Pinpoint the cell where the given text exists, returning its [X, Y] midpoint coordinate. 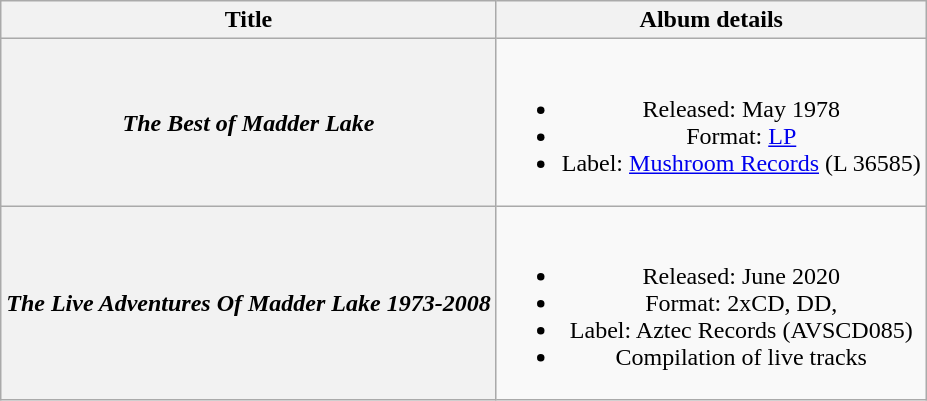
The Live Adventures Of Madder Lake 1973-2008 [248, 303]
Released: May 1978Format: LPLabel: Mushroom Records (L 36585) [711, 122]
Album details [711, 20]
The Best of Madder Lake [248, 122]
Title [248, 20]
Released: June 2020Format: 2xCD, DD,Label: Aztec Records (AVSCD085)Compilation of live tracks [711, 303]
